Pinpoint the cell where the given text exists, returning its (x, y) midpoint coordinate. 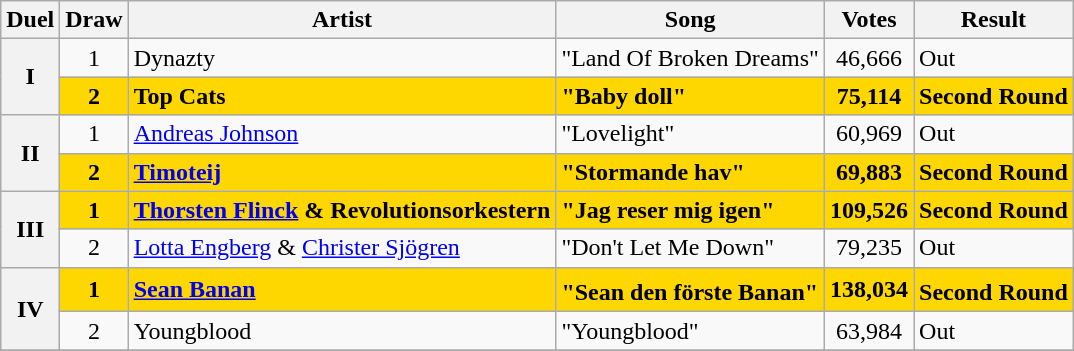
46,666 (868, 58)
IV (30, 308)
Votes (868, 20)
79,235 (868, 248)
"Youngblood" (690, 331)
Duel (30, 20)
60,969 (868, 134)
Timoteij (342, 172)
"Lovelight" (690, 134)
Artist (342, 20)
75,114 (868, 96)
69,883 (868, 172)
Lotta Engberg & Christer Sjögren (342, 248)
138,034 (868, 290)
I (30, 77)
"Stormande hav" (690, 172)
Sean Banan (342, 290)
"Jag reser mig igen" (690, 210)
63,984 (868, 331)
Draw (94, 20)
"Baby doll" (690, 96)
Andreas Johnson (342, 134)
Youngblood (342, 331)
Thorsten Flinck & Revolutionsorkestern (342, 210)
III (30, 229)
"Sean den förste Banan" (690, 290)
Dynazty (342, 58)
Song (690, 20)
II (30, 153)
Result (994, 20)
Top Cats (342, 96)
"Don't Let Me Down" (690, 248)
109,526 (868, 210)
"Land Of Broken Dreams" (690, 58)
